Determine the [x, y] coordinate at the center of the cell enclosing the given text.  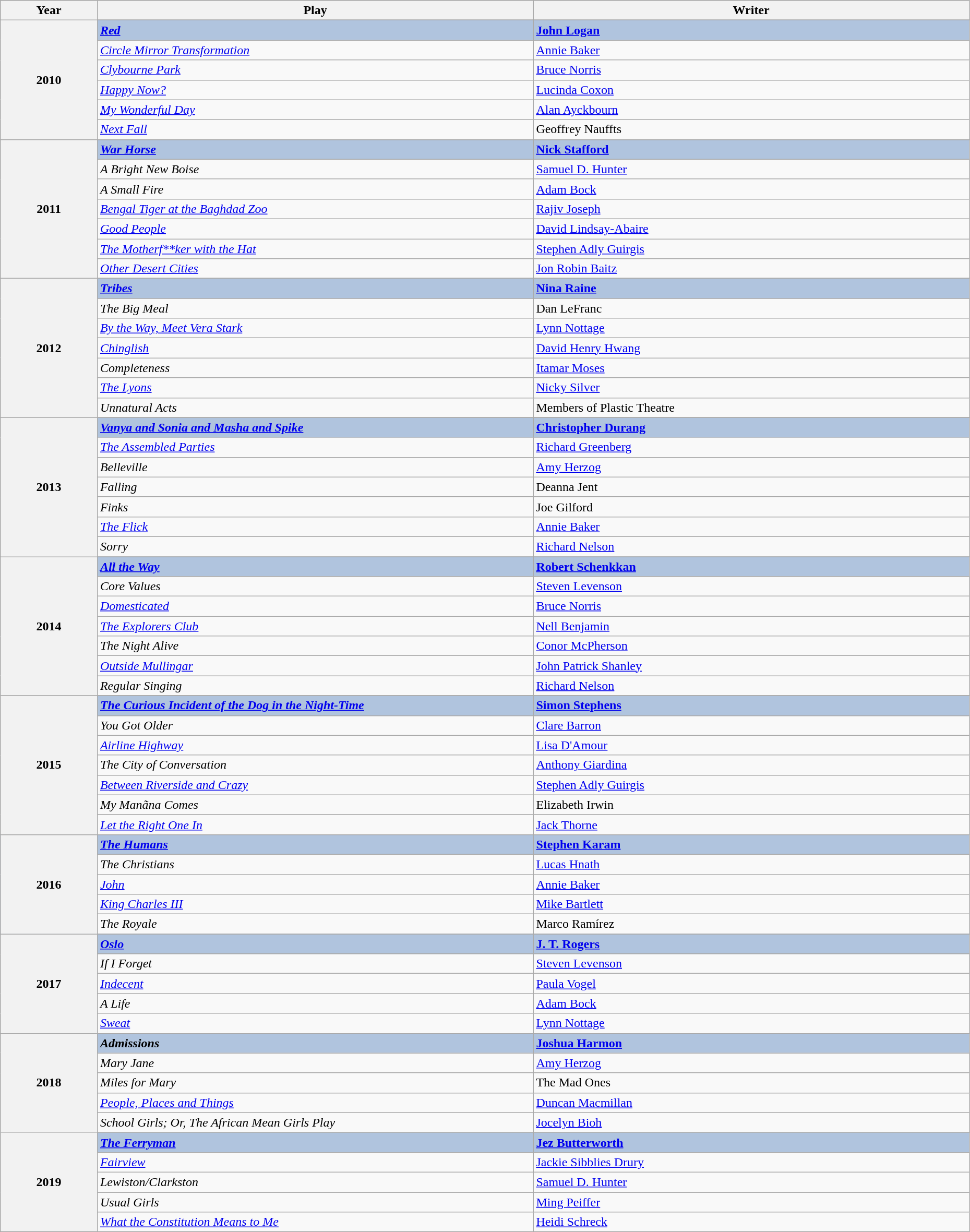
Nicky Silver [751, 388]
Joshua Harmon [751, 1043]
Duncan Macmillan [751, 1103]
Tribes [315, 289]
My Wonderful Day [315, 110]
Jack Thorne [751, 824]
By the Way, Meet Vera Stark [315, 328]
2010 [49, 80]
The Flick [315, 527]
John Patrick Shanley [751, 666]
Members of Plastic Theatre [751, 408]
Conor McPherson [751, 646]
Richard Greenberg [751, 447]
School Girls; Or, The African Mean Girls Play [315, 1122]
Jocelyn Bioh [751, 1122]
Simon Stephens [751, 705]
The Royale [315, 924]
Ming Peiffer [751, 1202]
The Curious Incident of the Dog in the Night-Time [315, 705]
Chinglish [315, 348]
Core Values [315, 587]
The Mad Ones [751, 1083]
The Assembled Parties [315, 447]
Nick Stafford [751, 149]
Itamar Moses [751, 368]
Circle Mirror Transformation [315, 50]
A Small Fire [315, 189]
Vanya and Sonia and Masha and Spike [315, 427]
Deanna Jent [751, 487]
Nina Raine [751, 289]
Writer [751, 10]
2012 [49, 348]
Regular Singing [315, 686]
Lisa D'Amour [751, 745]
Between Riverside and Crazy [315, 785]
Lucinda Coxon [751, 90]
A Bright New Boise [315, 169]
Lewiston/Clarkston [315, 1182]
Mary Jane [315, 1063]
Anthony Giardina [751, 765]
Lucas Hnath [751, 864]
2015 [49, 765]
Nell Benjamin [751, 626]
Sweat [315, 1023]
Year [49, 10]
My Manãna Comes [315, 805]
Elizabeth Irwin [751, 805]
What the Constitution Means to Me [315, 1222]
2014 [49, 626]
Happy Now? [315, 90]
Clybourne Park [315, 70]
Oslo [315, 944]
Belleville [315, 467]
Next Fall [315, 129]
Unnatural Acts [315, 408]
Stephen Karam [751, 844]
A Life [315, 1003]
Mike Bartlett [751, 904]
Robert Schenkkan [751, 566]
The Explorers Club [315, 626]
John Logan [751, 30]
Usual Girls [315, 1202]
Rajiv Joseph [751, 209]
The Ferryman [315, 1142]
Admissions [315, 1043]
Fairview [315, 1162]
The City of Conversation [315, 765]
The Night Alive [315, 646]
2018 [49, 1083]
The Humans [315, 844]
The Motherf**ker with the Hat [315, 249]
The Big Meal [315, 308]
Indecent [315, 984]
Completeness [315, 368]
Clare Barron [751, 725]
Other Desert Cities [315, 269]
Good People [315, 229]
2011 [49, 209]
Marco Ramírez [751, 924]
Sorry [315, 546]
Bengal Tiger at the Baghdad Zoo [315, 209]
Let the Right One In [315, 824]
2019 [49, 1182]
Falling [315, 487]
Play [315, 10]
Airline Highway [315, 745]
Jackie Sibblies Drury [751, 1162]
David Henry Hwang [751, 348]
Domesticated [315, 606]
The Lyons [315, 388]
You Got Older [315, 725]
Outside Mullingar [315, 666]
Christopher Durang [751, 427]
Finks [315, 507]
Red [315, 30]
2013 [49, 487]
War Horse [315, 149]
Paula Vogel [751, 984]
All the Way [315, 566]
Jon Robin Baitz [751, 269]
Alan Ayckbourn [751, 110]
2016 [49, 884]
J. T. Rogers [751, 944]
King Charles III [315, 904]
Heidi Schreck [751, 1222]
Jez Butterworth [751, 1142]
2017 [49, 984]
John [315, 884]
The Christians [315, 864]
Miles for Mary [315, 1083]
If I Forget [315, 964]
People, Places and Things [315, 1103]
David Lindsay-Abaire [751, 229]
Geoffrey Nauffts [751, 129]
Joe Gilford [751, 507]
Dan LeFranc [751, 308]
